Capture the cell that displays the provided text and extract its (X, Y) central coordinate. 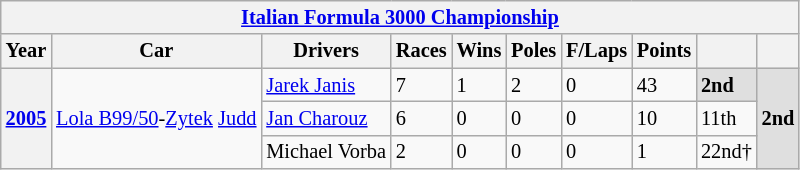
Michael Vorba (326, 152)
Jarek Janis (326, 85)
Drivers (326, 51)
Points (664, 51)
Poles (534, 51)
Lola B99/50-Zytek Judd (156, 118)
Year (26, 51)
6 (422, 118)
43 (664, 85)
2005 (26, 118)
7 (422, 85)
Jan Charouz (326, 118)
10 (664, 118)
F/Laps (596, 51)
11th (726, 118)
Car (156, 51)
22nd† (726, 152)
Races (422, 51)
Wins (480, 51)
Italian Formula 3000 Championship (400, 17)
